Return [X, Y] of the center of cell containing provided text 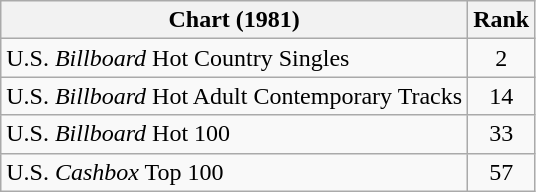
2 [502, 58]
57 [502, 172]
14 [502, 96]
U.S. Billboard Hot 100 [234, 134]
U.S. Billboard Hot Adult Contemporary Tracks [234, 96]
Chart (1981) [234, 20]
U.S. Billboard Hot Country Singles [234, 58]
U.S. Cashbox Top 100 [234, 172]
Rank [502, 20]
33 [502, 134]
